Scan for the cell matching the given text and deliver its (X, Y) coordinate at center. 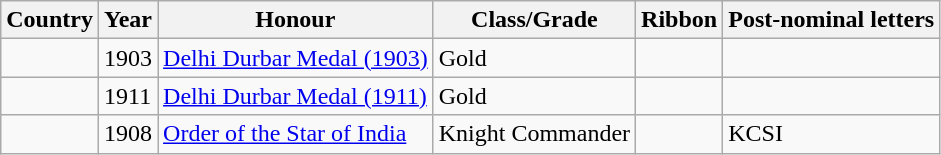
1903 (128, 58)
KCSI (832, 134)
Post-nominal letters (832, 20)
Honour (296, 20)
Country (50, 20)
Delhi Durbar Medal (1903) (296, 58)
1908 (128, 134)
Year (128, 20)
Class/Grade (534, 20)
1911 (128, 96)
Knight Commander (534, 134)
Delhi Durbar Medal (1911) (296, 96)
Ribbon (680, 20)
Order of the Star of India (296, 134)
